Capture the cell that displays the provided text and extract its (X, Y) central coordinate. 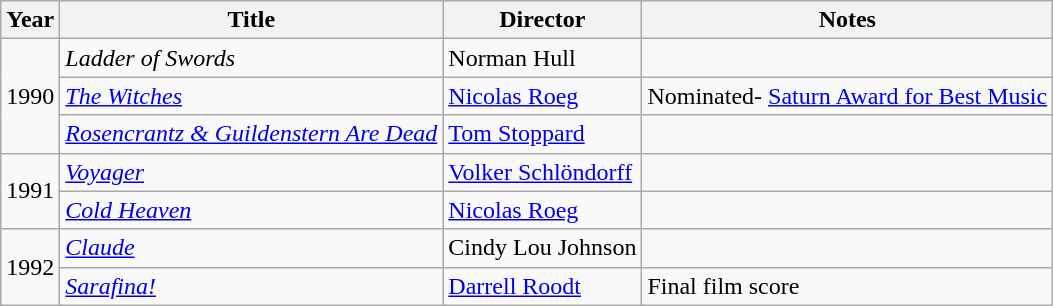
Rosencrantz & Guildenstern Are Dead (252, 134)
1990 (30, 96)
Year (30, 20)
Darrell Roodt (542, 286)
Voyager (252, 172)
Nominated- Saturn Award for Best Music (848, 96)
Director (542, 20)
Notes (848, 20)
Tom Stoppard (542, 134)
Volker Schlöndorff (542, 172)
Ladder of Swords (252, 58)
Cold Heaven (252, 210)
The Witches (252, 96)
Title (252, 20)
1991 (30, 191)
Claude (252, 248)
Norman Hull (542, 58)
Sarafina! (252, 286)
Cindy Lou Johnson (542, 248)
1992 (30, 267)
Final film score (848, 286)
